Return [x, y] of the center of cell containing provided text 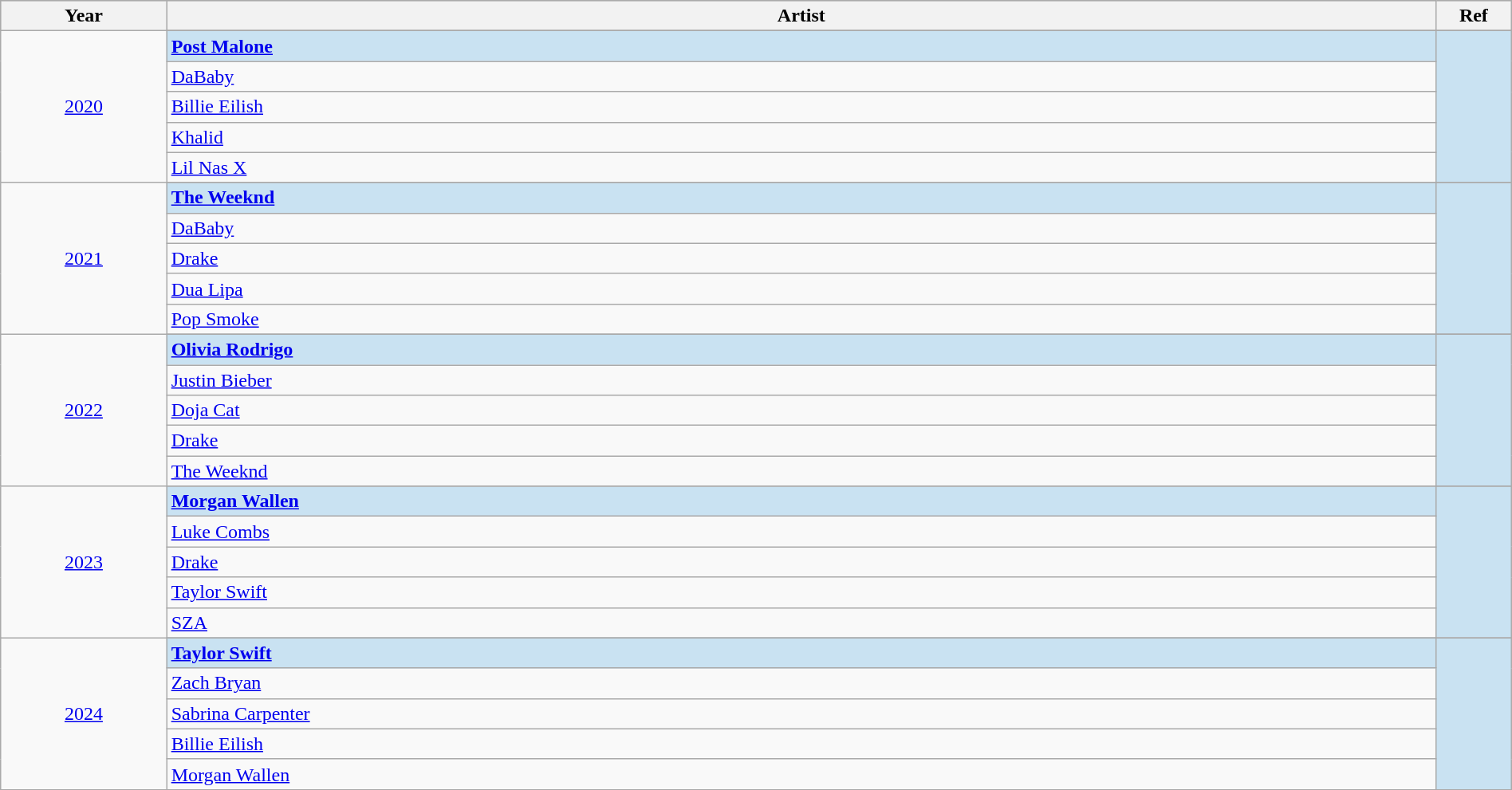
Post Malone [801, 46]
2022 [84, 410]
2020 [84, 107]
Luke Combs [801, 532]
Artist [801, 16]
Doja Cat [801, 411]
Year [84, 16]
Khalid [801, 137]
Justin Bieber [801, 380]
Lil Nas X [801, 167]
Olivia Rodrigo [801, 349]
Ref [1474, 16]
Zach Bryan [801, 683]
Dua Lipa [801, 289]
2021 [84, 258]
Pop Smoke [801, 319]
SZA [801, 623]
2023 [84, 562]
2024 [84, 713]
Sabrina Carpenter [801, 713]
